Return the (X, Y) coordinate for the center point of the cell that contains the specified text.  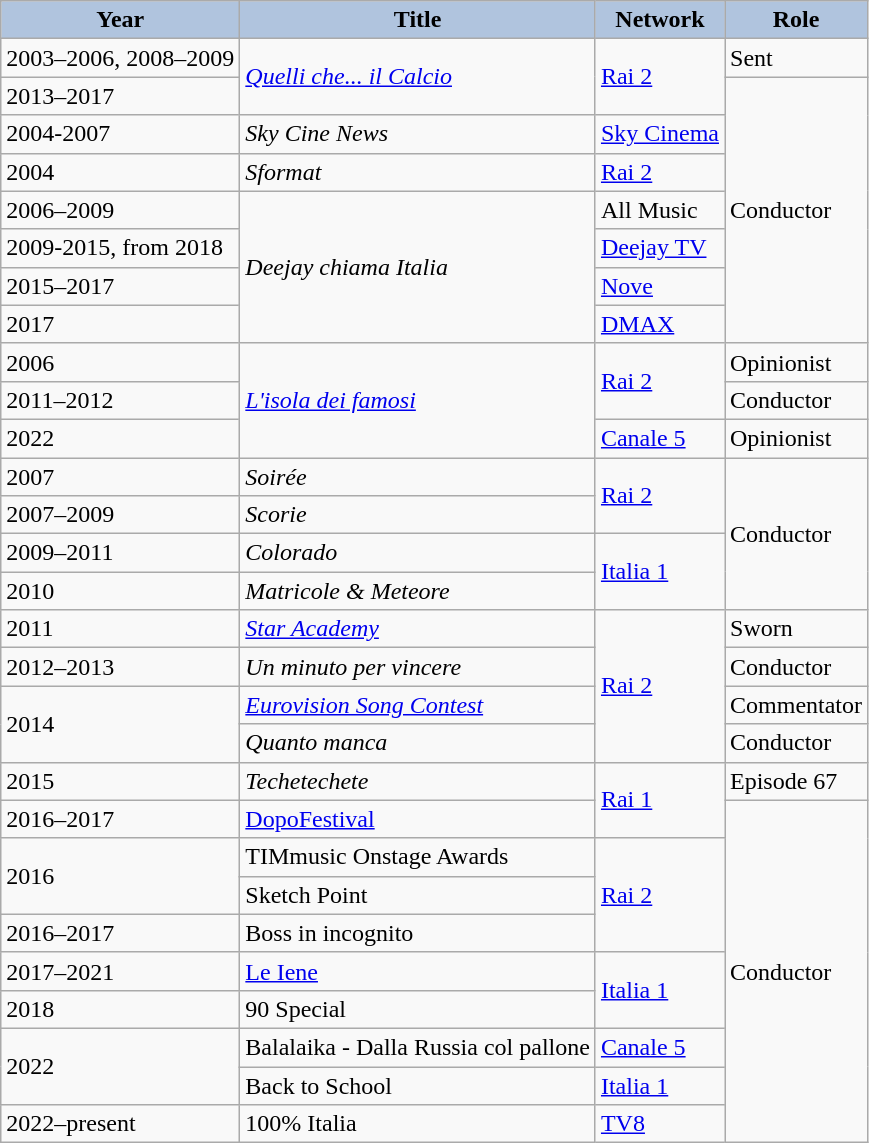
100% Italia (418, 1124)
Back to School (418, 1085)
Soirée (418, 477)
Network (660, 20)
Matricole & Meteore (418, 591)
Le Iene (418, 971)
Sent (796, 58)
Quanto manca (418, 743)
2006–2009 (120, 210)
TV8 (660, 1124)
Sformat (418, 172)
L'isola dei famosi (418, 400)
2015–2017 (120, 286)
2009-2015, from 2018 (120, 248)
Eurovision Song Contest (418, 705)
2006 (120, 362)
2010 (120, 591)
Rai 1 (660, 800)
2011 (120, 629)
Commentator (796, 705)
Sky Cine News (418, 134)
2012–2013 (120, 667)
2009–2011 (120, 553)
Quelli che... il Calcio (418, 77)
Sketch Point (418, 895)
Sky Cinema (660, 134)
2007 (120, 477)
Boss in incognito (418, 933)
Deejay chiama Italia (418, 267)
Role (796, 20)
Deejay TV (660, 248)
DMAX (660, 324)
TIMmusic Onstage Awards (418, 857)
90 Special (418, 1009)
2016 (120, 876)
2004 (120, 172)
DopoFestival (418, 819)
Title (418, 20)
Balalaika - Dalla Russia col pallone (418, 1047)
Nove (660, 286)
2014 (120, 724)
Sworn (796, 629)
Star Academy (418, 629)
Un minuto per vincere (418, 667)
All Music (660, 210)
2015 (120, 781)
2017 (120, 324)
2013–2017 (120, 96)
2011–2012 (120, 400)
2018 (120, 1009)
Colorado (418, 553)
Scorie (418, 515)
Episode 67 (796, 781)
2004-2007 (120, 134)
2003–2006, 2008–2009 (120, 58)
2017–2021 (120, 971)
2022–present (120, 1124)
2007–2009 (120, 515)
Year (120, 20)
Techetechete (418, 781)
